Detect which cell encompasses the target text, then output its (X, Y) center coordinate. 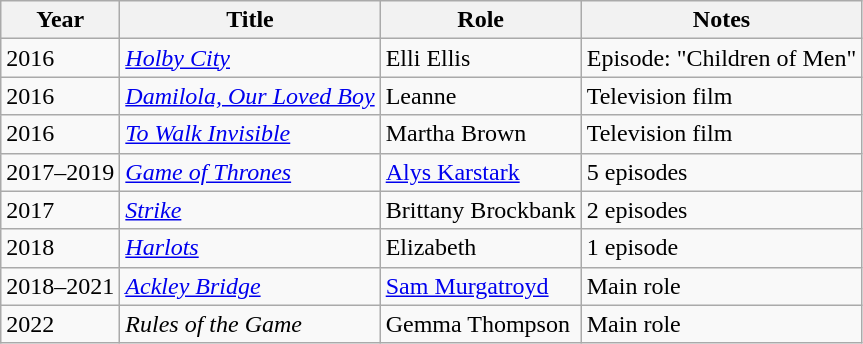
Alys Karstark (480, 172)
Episode: "Children of Men" (722, 58)
Holby City (250, 58)
Strike (250, 210)
Notes (722, 20)
2018 (60, 248)
Harlots (250, 248)
Damilola, Our Loved Boy (250, 96)
2022 (60, 324)
Role (480, 20)
5 episodes (722, 172)
2017–2019 (60, 172)
To Walk Invisible (250, 134)
Title (250, 20)
Leanne (480, 96)
Gemma Thompson (480, 324)
Brittany Brockbank (480, 210)
Rules of the Game (250, 324)
Martha Brown (480, 134)
Elli Ellis (480, 58)
Year (60, 20)
2017 (60, 210)
Ackley Bridge (250, 286)
1 episode (722, 248)
Game of Thrones (250, 172)
Sam Murgatroyd (480, 286)
2018–2021 (60, 286)
2 episodes (722, 210)
Elizabeth (480, 248)
